Capture the cell that displays the provided text and extract its [X, Y] central coordinate. 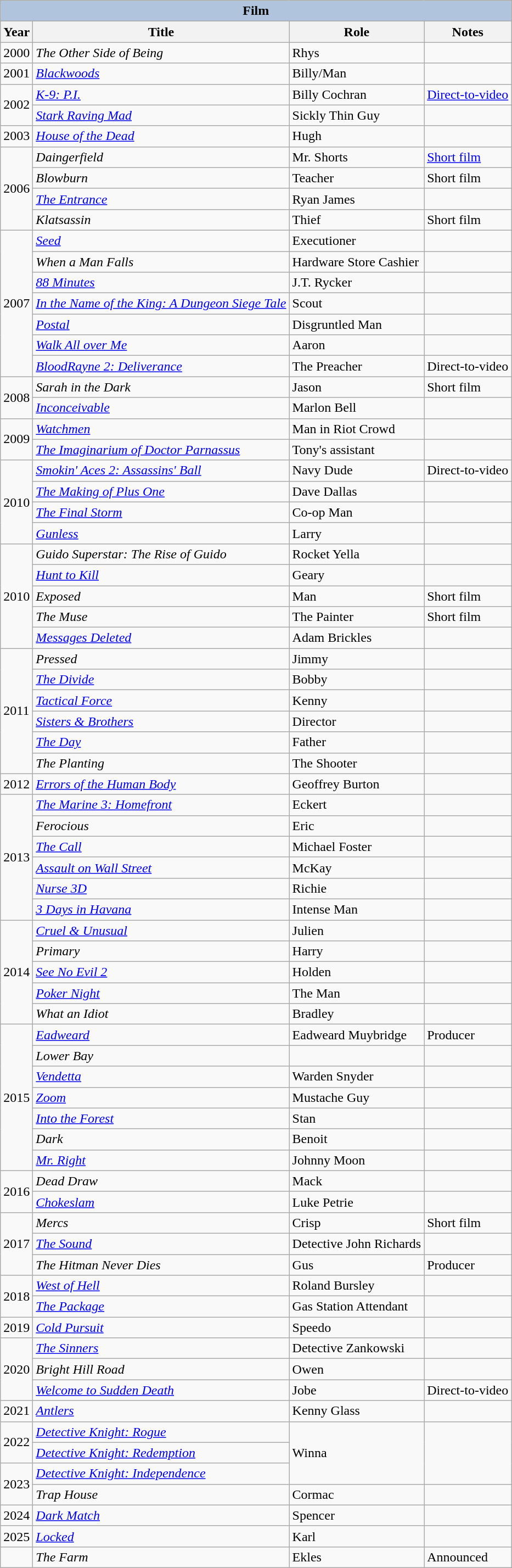
Adam Brickles [357, 638]
Rocket Yella [357, 554]
Tactical Force [161, 701]
J.T. Rycker [357, 283]
Lower Bay [161, 1056]
Gus [357, 1264]
Executioner [357, 240]
House of the Dead [161, 136]
2001 [16, 74]
The Package [161, 1307]
Trap House [161, 1494]
The Other Side of Being [161, 53]
The Painter [357, 617]
Walk All over Me [161, 345]
The Making of Plus One [161, 491]
2025 [16, 1536]
Sickly Thin Guy [357, 115]
Detective Knight: Rogue [161, 1432]
Detective Knight: Redemption [161, 1453]
See No Evil 2 [161, 972]
Smokin' Aces 2: Assassins' Ball [161, 471]
Title [161, 32]
Cruel & Unusual [161, 931]
Role [357, 32]
Hardware Store Cashier [357, 262]
Ferocious [161, 826]
The Preacher [357, 366]
Rhys [357, 53]
In the Name of the King: A Dungeon Siege Tale [161, 304]
2016 [16, 1191]
Roland Bursley [357, 1286]
2015 [16, 1097]
Winna [357, 1453]
Director [357, 721]
Jason [357, 387]
Intense Man [357, 909]
Into the Forest [161, 1118]
2020 [16, 1369]
Kenny [357, 701]
Zoom [161, 1097]
Mustache Guy [357, 1097]
Benoit [357, 1139]
Scout [357, 304]
Billy Cochran [357, 94]
Guido Superstar: The Rise of Guido [161, 554]
The Hitman Never Dies [161, 1264]
The Man [357, 993]
The Entrance [161, 199]
2003 [16, 136]
Chokeslam [161, 1202]
Exposed [161, 596]
Postal [161, 324]
Sisters & Brothers [161, 721]
Daingerfield [161, 157]
Michael Foster [357, 847]
Larry [357, 533]
2024 [16, 1515]
Klatsassin [161, 220]
Man [357, 596]
Announced [468, 1557]
The Farm [161, 1557]
Errors of the Human Body [161, 784]
Eric [357, 826]
The Call [161, 847]
3 Days in Havana [161, 909]
The Shooter [357, 763]
Film [256, 11]
Gas Station Attendant [357, 1307]
2017 [16, 1244]
BloodRayne 2: Deliverance [161, 366]
The Divide [161, 680]
Co-op Man [357, 512]
The Planting [161, 763]
2007 [16, 303]
The Imaginarium of Doctor Parnassus [161, 450]
Mr. Right [161, 1160]
What an Idiot [161, 1014]
Locked [161, 1536]
Eadweard Muybridge [357, 1035]
Sarah in the Dark [161, 387]
Teacher [357, 178]
Pressed [161, 659]
Bright Hill Road [161, 1369]
Aaron [357, 345]
Mercs [161, 1223]
Marlon Bell [357, 408]
Mr. Shorts [357, 157]
Bradley [357, 1014]
Ryan James [357, 199]
Jimmy [357, 659]
88 Minutes [161, 283]
2019 [16, 1328]
Billy/Man [357, 74]
The Final Storm [161, 512]
Richie [357, 888]
Nurse 3D [161, 888]
West of Hell [161, 1286]
2018 [16, 1296]
Luke Petrie [357, 1202]
Watchmen [161, 429]
Cormac [357, 1494]
Jobe [357, 1390]
Hugh [357, 136]
The Sinners [161, 1348]
Assault on Wall Street [161, 867]
Speedo [357, 1328]
Seed [161, 240]
The Day [161, 742]
Detective Knight: Independence [161, 1474]
McKay [357, 867]
Welcome to Sudden Death [161, 1390]
Mack [357, 1181]
Primary [161, 951]
Thief [357, 220]
2000 [16, 53]
Karl [357, 1536]
Messages Deleted [161, 638]
Disgruntled Man [357, 324]
Notes [468, 32]
2009 [16, 439]
Kenny Glass [357, 1411]
Owen [357, 1369]
Eadweard [161, 1035]
Tony's assistant [357, 450]
2011 [16, 711]
2014 [16, 972]
Father [357, 742]
Blackwoods [161, 74]
Geary [357, 575]
Eckert [357, 805]
Blowburn [161, 178]
The Sound [161, 1244]
When a Man Falls [161, 262]
Year [16, 32]
2013 [16, 857]
Antlers [161, 1411]
Dead Draw [161, 1181]
2008 [16, 397]
Holden [357, 972]
Harry [357, 951]
The Muse [161, 617]
Geoffrey Burton [357, 784]
Warden Snyder [357, 1077]
Detective John Richards [357, 1244]
Inconceivable [161, 408]
Vendetta [161, 1077]
Hunt to Kill [161, 575]
Dark Match [161, 1515]
Crisp [357, 1223]
2002 [16, 105]
2022 [16, 1442]
Spencer [357, 1515]
Stark Raving Mad [161, 115]
Detective Zankowski [357, 1348]
2021 [16, 1411]
The Marine 3: Homefront [161, 805]
2012 [16, 784]
K-9: P.I. [161, 94]
2023 [16, 1484]
Dark [161, 1139]
Stan [357, 1118]
Man in Riot Crowd [357, 429]
Navy Dude [357, 471]
Bobby [357, 680]
Ekles [357, 1557]
Gunless [161, 533]
2006 [16, 188]
Poker Night [161, 993]
Johnny Moon [357, 1160]
Dave Dallas [357, 491]
Julien [357, 931]
Cold Pursuit [161, 1328]
